Return the [x, y] coordinate for the center point of the cell that contains the specified text.  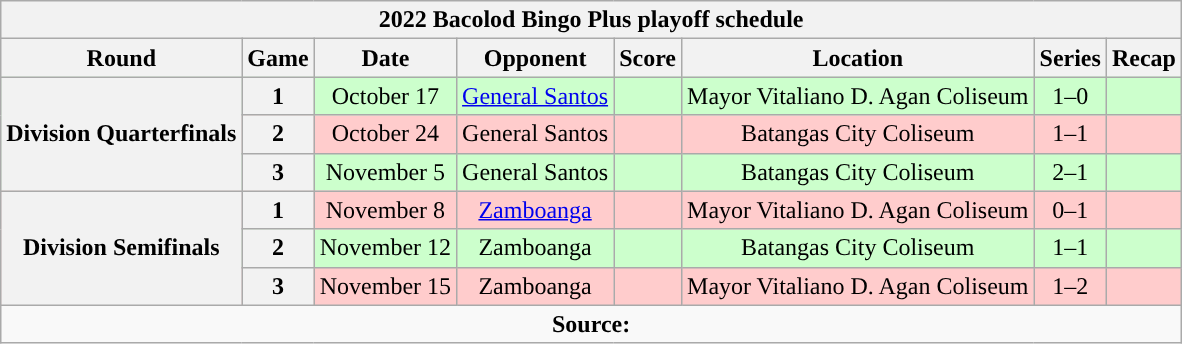
Opponent [536, 58]
Score [648, 58]
November 15 [385, 286]
November 5 [385, 172]
0–1 [1070, 210]
Division Quarterfinals [122, 134]
Series [1070, 58]
October 17 [385, 96]
October 24 [385, 134]
Game [278, 58]
Date [385, 58]
2–1 [1070, 172]
Division Semifinals [122, 248]
Recap [1144, 58]
Location [858, 58]
1–0 [1070, 96]
Round [122, 58]
1–2 [1070, 286]
November 8 [385, 210]
2022 Bacolod Bingo Plus playoff schedule [592, 20]
Source: [592, 324]
November 12 [385, 248]
